Locate the cell with the specified text and output its (X, Y) center coordinate. 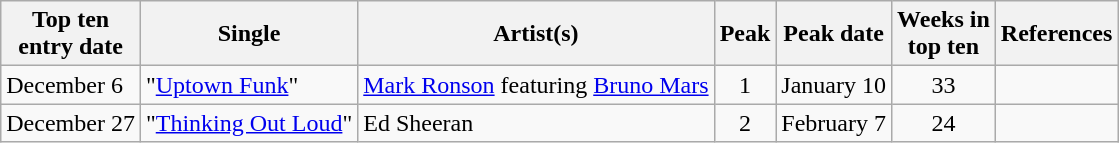
Ed Sheeran (536, 123)
Artist(s) (536, 34)
2 (745, 123)
Single (248, 34)
Peak (745, 34)
Mark Ronson featuring Bruno Mars (536, 85)
33 (944, 85)
Peak date (834, 34)
February 7 (834, 123)
References (1056, 34)
Weeks intop ten (944, 34)
"Uptown Funk" (248, 85)
"Thinking Out Loud" (248, 123)
December 6 (71, 85)
Top tenentry date (71, 34)
January 10 (834, 85)
1 (745, 85)
December 27 (71, 123)
24 (944, 123)
